Scan for the cell matching the given text and deliver its (X, Y) coordinate at center. 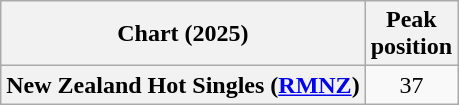
Chart (2025) (183, 34)
Peakposition (411, 34)
37 (411, 85)
New Zealand Hot Singles (RMNZ) (183, 85)
